For the text-containing cell, return its midpoint in [X, Y] coordinate format. 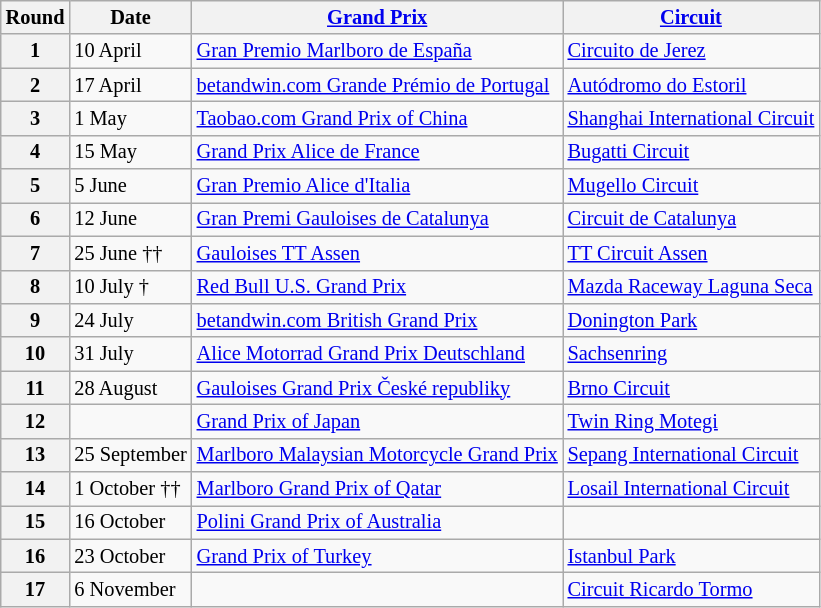
17 April [130, 85]
Marlboro Malaysian Motorcycle Grand Prix [378, 455]
Brno Circuit [692, 388]
Mugello Circuit [692, 186]
25 June †† [130, 253]
28 August [130, 388]
Twin Ring Motegi [692, 421]
Autódromo do Estoril [692, 85]
10 July † [130, 287]
4 [36, 152]
Grand Prix of Japan [378, 421]
Shanghai International Circuit [692, 118]
31 July [130, 354]
13 [36, 455]
betandwin.com Grande Prémio de Portugal [378, 85]
14 [36, 489]
12 [36, 421]
5 [36, 186]
25 September [130, 455]
Gauloises TT Assen [378, 253]
Circuit de Catalunya [692, 219]
Losail International Circuit [692, 489]
Bugatti Circuit [692, 152]
Gran Premio Marlboro de España [378, 51]
10 April [130, 51]
1 October †† [130, 489]
6 [36, 219]
Sepang International Circuit [692, 455]
6 November [130, 589]
23 October [130, 556]
16 October [130, 522]
5 June [130, 186]
Gran Premi Gauloises de Catalunya [378, 219]
Circuit [692, 17]
Grand Prix Alice de France [378, 152]
7 [36, 253]
Circuito de Jerez [692, 51]
15 May [130, 152]
16 [36, 556]
Mazda Raceway Laguna Seca [692, 287]
2 [36, 85]
11 [36, 388]
Taobao.com Grand Prix of China [378, 118]
Gran Premio Alice d'Italia [378, 186]
10 [36, 354]
Alice Motorrad Grand Prix Deutschland [378, 354]
Circuit Ricardo Tormo [692, 589]
Donington Park [692, 320]
Gauloises Grand Prix České republiky [378, 388]
Marlboro Grand Prix of Qatar [378, 489]
8 [36, 287]
Round [36, 17]
17 [36, 589]
Date [130, 17]
3 [36, 118]
Istanbul Park [692, 556]
9 [36, 320]
Grand Prix [378, 17]
betandwin.com British Grand Prix [378, 320]
1 [36, 51]
Polini Grand Prix of Australia [378, 522]
1 May [130, 118]
12 June [130, 219]
Red Bull U.S. Grand Prix [378, 287]
Sachsenring [692, 354]
TT Circuit Assen [692, 253]
24 July [130, 320]
15 [36, 522]
Grand Prix of Turkey [378, 556]
